Identify which cell holds the provided text, then report its (x, y) central coordinate. 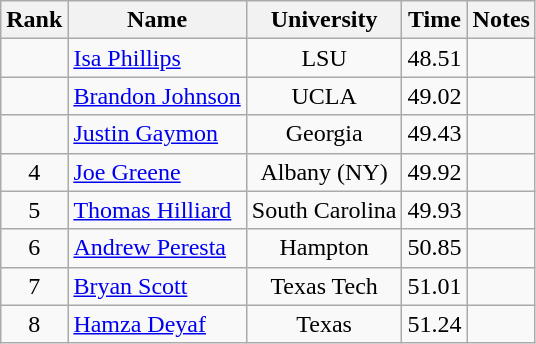
Bryan Scott (157, 286)
Thomas Hilliard (157, 210)
6 (34, 248)
49.02 (434, 96)
7 (34, 286)
48.51 (434, 58)
51.24 (434, 324)
University (324, 20)
4 (34, 172)
South Carolina (324, 210)
Isa Phillips (157, 58)
UCLA (324, 96)
Texas (324, 324)
49.92 (434, 172)
Georgia (324, 134)
49.43 (434, 134)
51.01 (434, 286)
Albany (NY) (324, 172)
8 (34, 324)
Name (157, 20)
Texas Tech (324, 286)
49.93 (434, 210)
Time (434, 20)
Andrew Peresta (157, 248)
Justin Gaymon (157, 134)
Hamza Deyaf (157, 324)
Notes (501, 20)
Joe Greene (157, 172)
LSU (324, 58)
Brandon Johnson (157, 96)
Rank (34, 20)
5 (34, 210)
50.85 (434, 248)
Hampton (324, 248)
